Locate the cell with the specified text and output its (x, y) center coordinate. 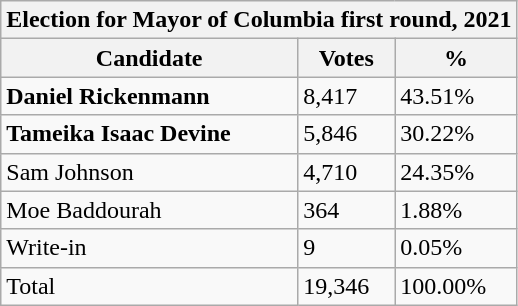
9 (346, 248)
Sam Johnson (150, 172)
100.00% (456, 286)
Daniel Rickenmann (150, 96)
Candidate (150, 58)
4,710 (346, 172)
43.51% (456, 96)
8,417 (346, 96)
364 (346, 210)
Write-in (150, 248)
Total (150, 286)
30.22% (456, 134)
24.35% (456, 172)
Moe Baddourah (150, 210)
Election for Mayor of Columbia first round, 2021 (259, 20)
Votes (346, 58)
5,846 (346, 134)
% (456, 58)
0.05% (456, 248)
1.88% (456, 210)
Tameika Isaac Devine (150, 134)
19,346 (346, 286)
